Output the (x, y) coordinate of the center of the cell containing the given text.  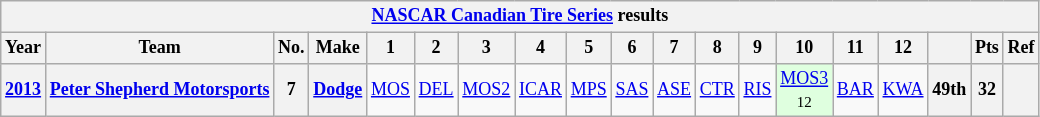
9 (758, 48)
DEL (436, 90)
CTR (717, 90)
8 (717, 48)
32 (988, 90)
MPS (588, 90)
ICAR (541, 90)
Ref (1021, 48)
5 (588, 48)
Team (159, 48)
Make (338, 48)
NASCAR Canadian Tire Series results (520, 16)
3 (486, 48)
Peter Shepherd Motorsports (159, 90)
Dodge (338, 90)
11 (855, 48)
49th (950, 90)
10 (804, 48)
2013 (24, 90)
BAR (855, 90)
Pts (988, 48)
2 (436, 48)
RIS (758, 90)
12 (903, 48)
ASE (674, 90)
MOS (391, 90)
Year (24, 48)
MOS2 (486, 90)
4 (541, 48)
1 (391, 48)
KWA (903, 90)
MOS312 (804, 90)
6 (632, 48)
No. (292, 48)
SAS (632, 90)
